From the cell containing the given text, extract its center point as (x, y) coordinate. 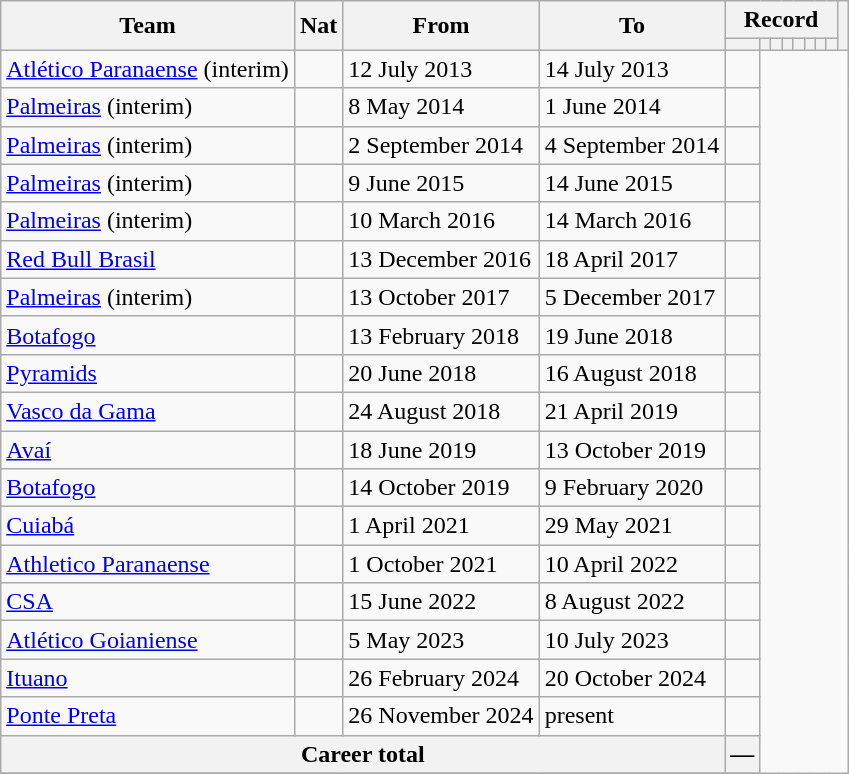
20 October 2024 (632, 678)
8 August 2022 (632, 602)
Vasco da Gama (148, 411)
14 June 2015 (632, 183)
19 June 2018 (632, 335)
Ituano (148, 678)
13 December 2016 (441, 259)
26 February 2024 (441, 678)
20 June 2018 (441, 373)
21 April 2019 (632, 411)
9 June 2015 (441, 183)
Athletico Paranaense (148, 564)
10 March 2016 (441, 221)
From (441, 26)
Cuiabá (148, 526)
To (632, 26)
14 March 2016 (632, 221)
29 May 2021 (632, 526)
8 May 2014 (441, 107)
Atlético Paranaense (interim) (148, 69)
13 October 2017 (441, 297)
Team (148, 26)
Ponte Preta (148, 716)
9 February 2020 (632, 488)
10 July 2023 (632, 640)
18 June 2019 (441, 449)
1 June 2014 (632, 107)
Career total (363, 754)
Record (781, 20)
1 April 2021 (441, 526)
13 February 2018 (441, 335)
CSA (148, 602)
— (742, 754)
14 October 2019 (441, 488)
15 June 2022 (441, 602)
18 April 2017 (632, 259)
Atlético Goianiense (148, 640)
Avaí (148, 449)
5 May 2023 (441, 640)
Pyramids (148, 373)
24 August 2018 (441, 411)
10 April 2022 (632, 564)
Nat (318, 26)
12 July 2013 (441, 69)
14 July 2013 (632, 69)
5 December 2017 (632, 297)
26 November 2024 (441, 716)
4 September 2014 (632, 145)
Red Bull Brasil (148, 259)
13 October 2019 (632, 449)
1 October 2021 (441, 564)
16 August 2018 (632, 373)
2 September 2014 (441, 145)
present (632, 716)
